Pinpoint the cell where the given text exists, returning its (X, Y) midpoint coordinate. 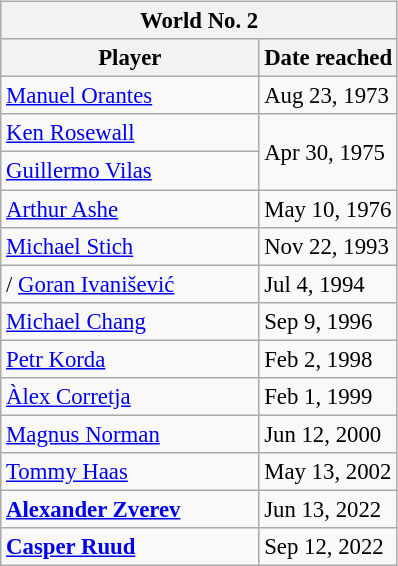
Nov 22, 1993 (328, 246)
Feb 2, 1998 (328, 359)
Jun 12, 2000 (328, 434)
/ Goran Ivanišević (130, 284)
Àlex Corretja (130, 396)
Feb 1, 1999 (328, 396)
Arthur Ashe (130, 209)
Petr Korda (130, 359)
Magnus Norman (130, 434)
Tommy Haas (130, 472)
Sep 9, 1996 (328, 321)
Michael Stich (130, 246)
Apr 30, 1975 (328, 152)
Jun 13, 2022 (328, 509)
May 13, 2002 (328, 472)
World No. 2 (200, 21)
Jul 4, 1994 (328, 284)
Player (130, 58)
Aug 23, 1973 (328, 96)
Ken Rosewall (130, 133)
Manuel Orantes (130, 96)
Casper Ruud (130, 547)
Date reached (328, 58)
Alexander Zverev (130, 509)
Guillermo Vilas (130, 171)
May 10, 1976 (328, 209)
Michael Chang (130, 321)
Sep 12, 2022 (328, 547)
